Find where the given text appears and provide that cell's center as [X, Y] coordinate. 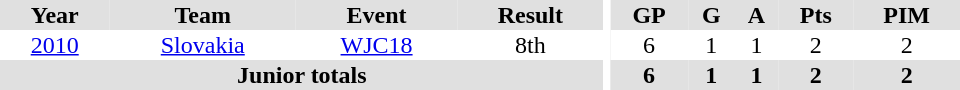
Pts [816, 15]
Slovakia [202, 45]
PIM [906, 15]
GP [649, 15]
8th [530, 45]
Result [530, 15]
Team [202, 15]
A [757, 15]
2010 [54, 45]
Year [54, 15]
Junior totals [302, 75]
WJC18 [376, 45]
Event [376, 15]
G [712, 15]
